Determine the [X, Y] coordinate at the center of the cell enclosing the given text.  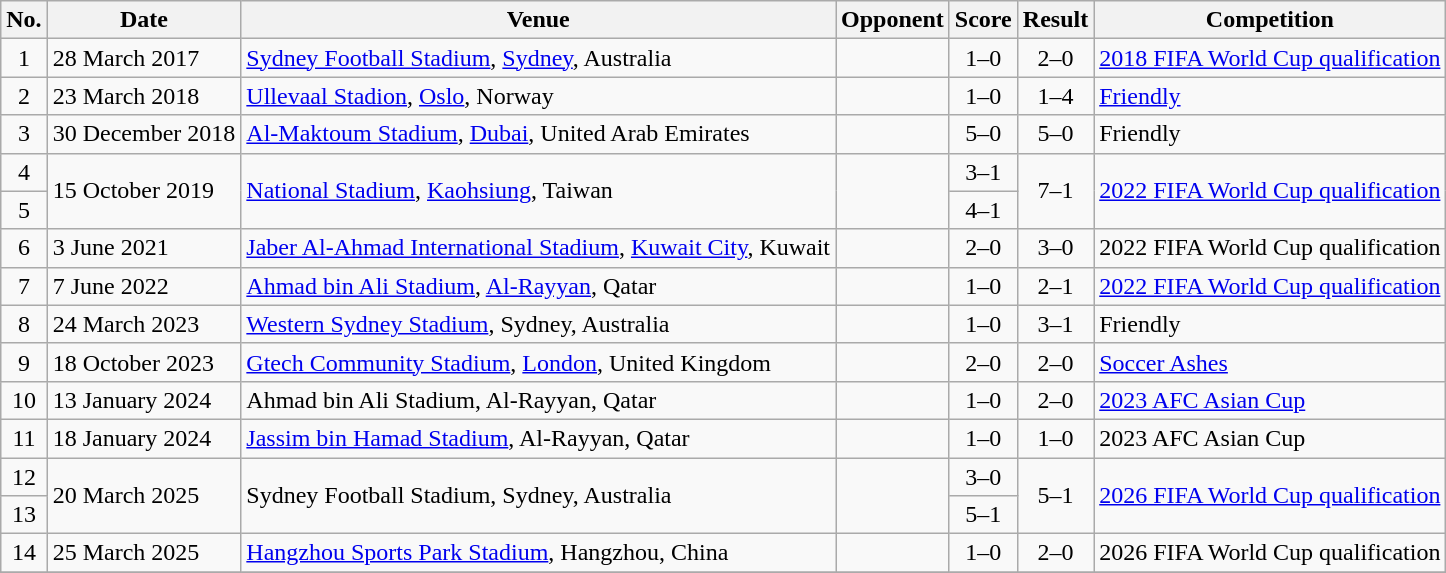
13 [24, 515]
12 [24, 477]
Soccer Ashes [1270, 362]
Ullevaal Stadion, Oslo, Norway [538, 96]
3 June 2021 [144, 248]
7 June 2022 [144, 286]
Date [144, 20]
National Stadium, Kaohsiung, Taiwan [538, 191]
3 [24, 134]
9 [24, 362]
Opponent [893, 20]
4–1 [983, 210]
28 March 2017 [144, 58]
11 [24, 438]
25 March 2025 [144, 553]
No. [24, 20]
2 [24, 96]
Jaber Al-Ahmad International Stadium, Kuwait City, Kuwait [538, 248]
23 March 2018 [144, 96]
2–1 [1055, 286]
14 [24, 553]
Jassim bin Hamad Stadium, Al-Rayyan, Qatar [538, 438]
Venue [538, 20]
24 March 2023 [144, 324]
7–1 [1055, 191]
15 October 2019 [144, 191]
30 December 2018 [144, 134]
1 [24, 58]
4 [24, 172]
Western Sydney Stadium, Sydney, Australia [538, 324]
18 October 2023 [144, 362]
8 [24, 324]
13 January 2024 [144, 400]
6 [24, 248]
Score [983, 20]
5 [24, 210]
2018 FIFA World Cup qualification [1270, 58]
10 [24, 400]
Result [1055, 20]
Hangzhou Sports Park Stadium, Hangzhou, China [538, 553]
20 March 2025 [144, 496]
Competition [1270, 20]
Gtech Community Stadium, London, United Kingdom [538, 362]
7 [24, 286]
1–4 [1055, 96]
18 January 2024 [144, 438]
Al-Maktoum Stadium, Dubai, United Arab Emirates [538, 134]
